Output the (X, Y) coordinate of the center of the cell containing the given text.  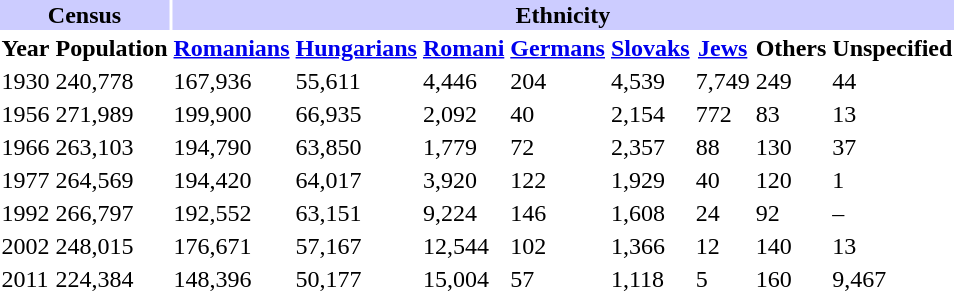
1,929 (650, 180)
271,989 (112, 114)
2,357 (650, 147)
102 (558, 246)
1966 (26, 147)
2,092 (463, 114)
194,790 (232, 147)
12,544 (463, 246)
Slovaks (650, 48)
140 (791, 246)
66,935 (356, 114)
204 (558, 81)
83 (791, 114)
44 (892, 81)
1,779 (463, 147)
64,017 (356, 180)
3,920 (463, 180)
– (892, 213)
249 (791, 81)
167,936 (232, 81)
57,167 (356, 246)
1930 (26, 81)
9,224 (463, 213)
Population (112, 48)
122 (558, 180)
264,569 (112, 180)
Romanians (232, 48)
63,151 (356, 213)
130 (791, 147)
1956 (26, 114)
240,778 (112, 81)
194,420 (232, 180)
772 (722, 114)
4,446 (463, 81)
24 (722, 213)
Romani (463, 48)
4,539 (650, 81)
2002 (26, 246)
176,671 (232, 246)
Hungarians (356, 48)
72 (558, 147)
7,749 (722, 81)
Germans (558, 48)
1 (892, 180)
2,154 (650, 114)
Year (26, 48)
1977 (26, 180)
266,797 (112, 213)
146 (558, 213)
120 (791, 180)
88 (722, 147)
12 (722, 246)
263,103 (112, 147)
199,900 (232, 114)
55,611 (356, 81)
Jews (722, 48)
192,552 (232, 213)
1,608 (650, 213)
1992 (26, 213)
63,850 (356, 147)
1,366 (650, 246)
Unspecified (892, 48)
Others (791, 48)
Census (84, 15)
248,015 (112, 246)
Ethnicity (563, 15)
92 (791, 213)
37 (892, 147)
